Detect which cell encompasses the target text, then output its (x, y) center coordinate. 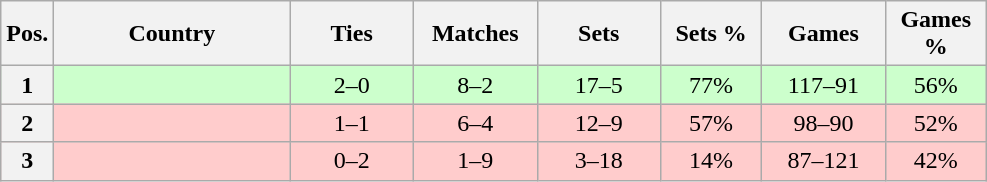
56% (936, 85)
Matches (475, 34)
17–5 (599, 85)
1–9 (475, 161)
77% (712, 85)
98–90 (824, 123)
Pos. (28, 34)
12–9 (599, 123)
42% (936, 161)
57% (712, 123)
Sets % (712, 34)
8–2 (475, 85)
14% (712, 161)
Games % (936, 34)
Sets (599, 34)
6–4 (475, 123)
1 (28, 85)
0–2 (352, 161)
87–121 (824, 161)
1–1 (352, 123)
Country (172, 34)
117–91 (824, 85)
2 (28, 123)
Games (824, 34)
52% (936, 123)
3–18 (599, 161)
3 (28, 161)
Ties (352, 34)
2–0 (352, 85)
